Locate the cell with the specified text and output its [x, y] center coordinate. 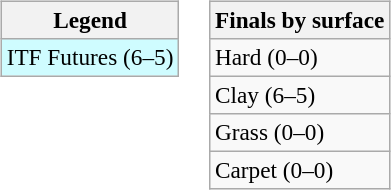
ITF Futures (6–5) [90, 57]
Carpet (0–0) [300, 171]
Grass (0–0) [300, 133]
Hard (0–0) [300, 57]
Finals by surface [300, 20]
Clay (6–5) [300, 95]
Legend [90, 20]
